Output the [x, y] coordinate of the center of the cell containing the given text.  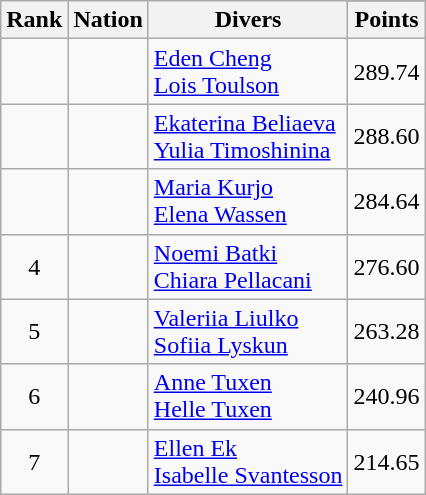
Ellen EkIsabelle Svantesson [248, 462]
Maria KurjoElena Wassen [248, 202]
6 [34, 396]
284.64 [386, 202]
Eden ChengLois Toulson [248, 72]
289.74 [386, 72]
5 [34, 332]
Anne TuxenHelle Tuxen [248, 396]
7 [34, 462]
263.28 [386, 332]
Noemi BatkiChiara Pellacani [248, 266]
4 [34, 266]
Points [386, 20]
276.60 [386, 266]
Ekaterina BeliaevaYulia Timoshinina [248, 136]
Nation [108, 20]
240.96 [386, 396]
288.60 [386, 136]
Divers [248, 20]
214.65 [386, 462]
Rank [34, 20]
Valeriia LiulkoSofiia Lyskun [248, 332]
